Return the (X, Y) coordinate for the center point of the cell that contains the specified text.  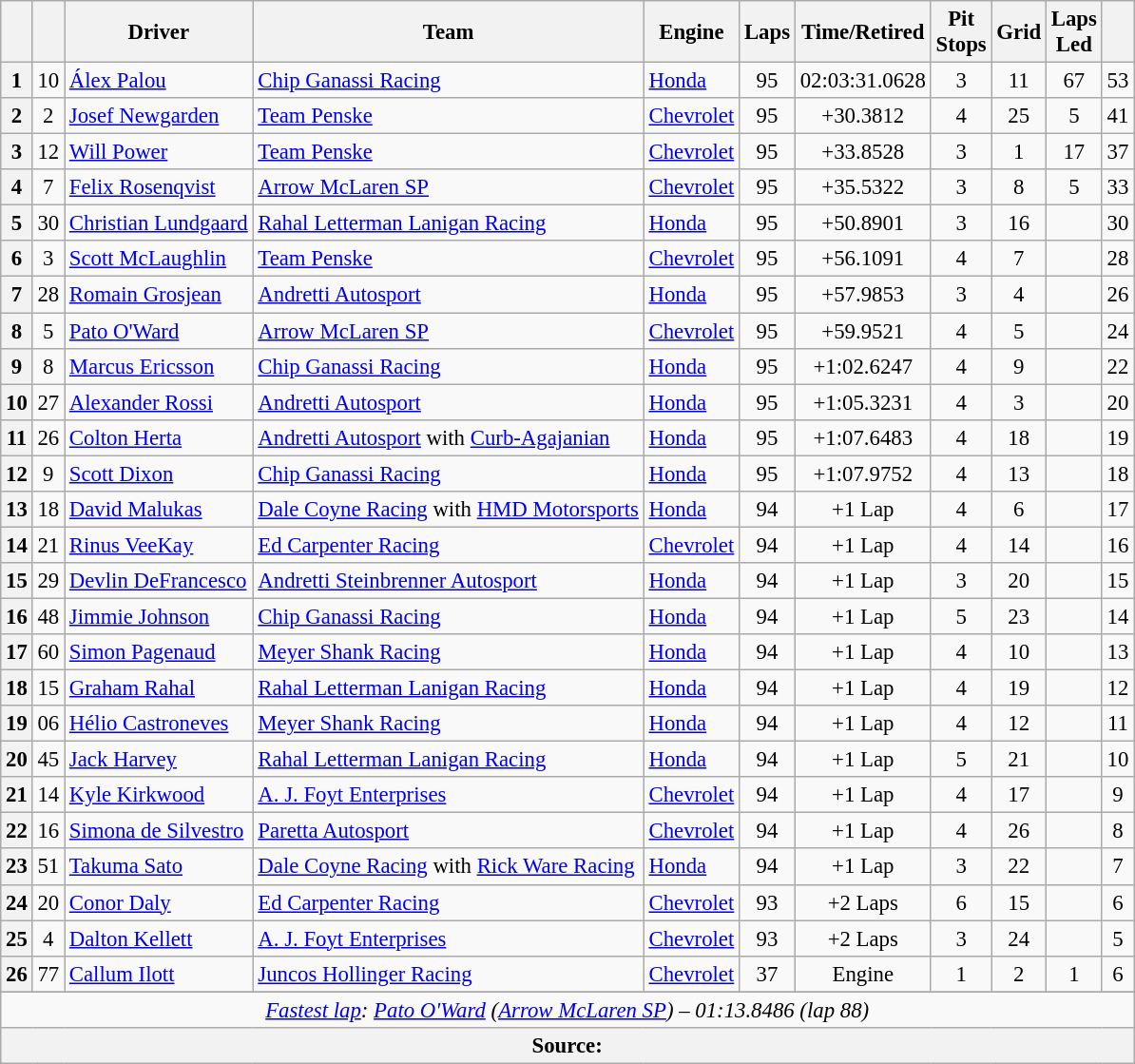
Pato O'Ward (160, 331)
Dalton Kellett (160, 938)
Juncos Hollinger Racing (449, 974)
Paretta Autosport (449, 831)
Simona de Silvestro (160, 831)
Dale Coyne Racing with Rick Ware Racing (449, 867)
Time/Retired (863, 32)
Marcus Ericsson (160, 366)
48 (48, 616)
Simon Pagenaud (160, 652)
Fastest lap: Pato O'Ward (Arrow McLaren SP) – 01:13.8486 (lap 88) (567, 1010)
+1:05.3231 (863, 402)
Romain Grosjean (160, 295)
Alexander Rossi (160, 402)
+59.9521 (863, 331)
Christian Lundgaard (160, 223)
Rinus VeeKay (160, 545)
02:03:31.0628 (863, 81)
29 (48, 581)
+33.8528 (863, 152)
PitStops (961, 32)
53 (1118, 81)
Team (449, 32)
51 (48, 867)
Álex Palou (160, 81)
Takuma Sato (160, 867)
27 (48, 402)
Josef Newgarden (160, 116)
David Malukas (160, 510)
06 (48, 724)
Andretti Steinbrenner Autosport (449, 581)
+50.8901 (863, 223)
Kyle Kirkwood (160, 795)
Scott McLaughlin (160, 260)
Callum Ilott (160, 974)
+57.9853 (863, 295)
Graham Rahal (160, 688)
Grid (1019, 32)
45 (48, 760)
+56.1091 (863, 260)
Colton Herta (160, 437)
41 (1118, 116)
Jimmie Johnson (160, 616)
Jack Harvey (160, 760)
+1:07.6483 (863, 437)
Scott Dixon (160, 474)
+1:07.9752 (863, 474)
+1:02.6247 (863, 366)
Conor Daly (160, 902)
Devlin DeFrancesco (160, 581)
60 (48, 652)
+35.5322 (863, 187)
67 (1074, 81)
+30.3812 (863, 116)
LapsLed (1074, 32)
77 (48, 974)
Felix Rosenqvist (160, 187)
Driver (160, 32)
33 (1118, 187)
Laps (768, 32)
Hélio Castroneves (160, 724)
Dale Coyne Racing with HMD Motorsports (449, 510)
Source: (567, 1046)
Andretti Autosport with Curb-Agajanian (449, 437)
Will Power (160, 152)
